Determine the (x, y) coordinate at the center of the cell enclosing the given text.  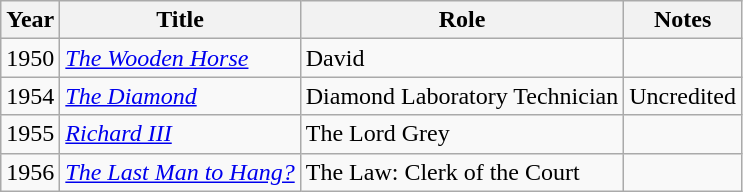
Diamond Laboratory Technician (462, 96)
Role (462, 20)
1954 (30, 96)
1950 (30, 58)
1955 (30, 134)
1956 (30, 172)
David (462, 58)
Uncredited (683, 96)
Year (30, 20)
Title (180, 20)
The Wooden Horse (180, 58)
The Diamond (180, 96)
The Law: Clerk of the Court (462, 172)
The Lord Grey (462, 134)
Notes (683, 20)
The Last Man to Hang? (180, 172)
Richard III (180, 134)
